Return [x, y] of the center of cell containing provided text 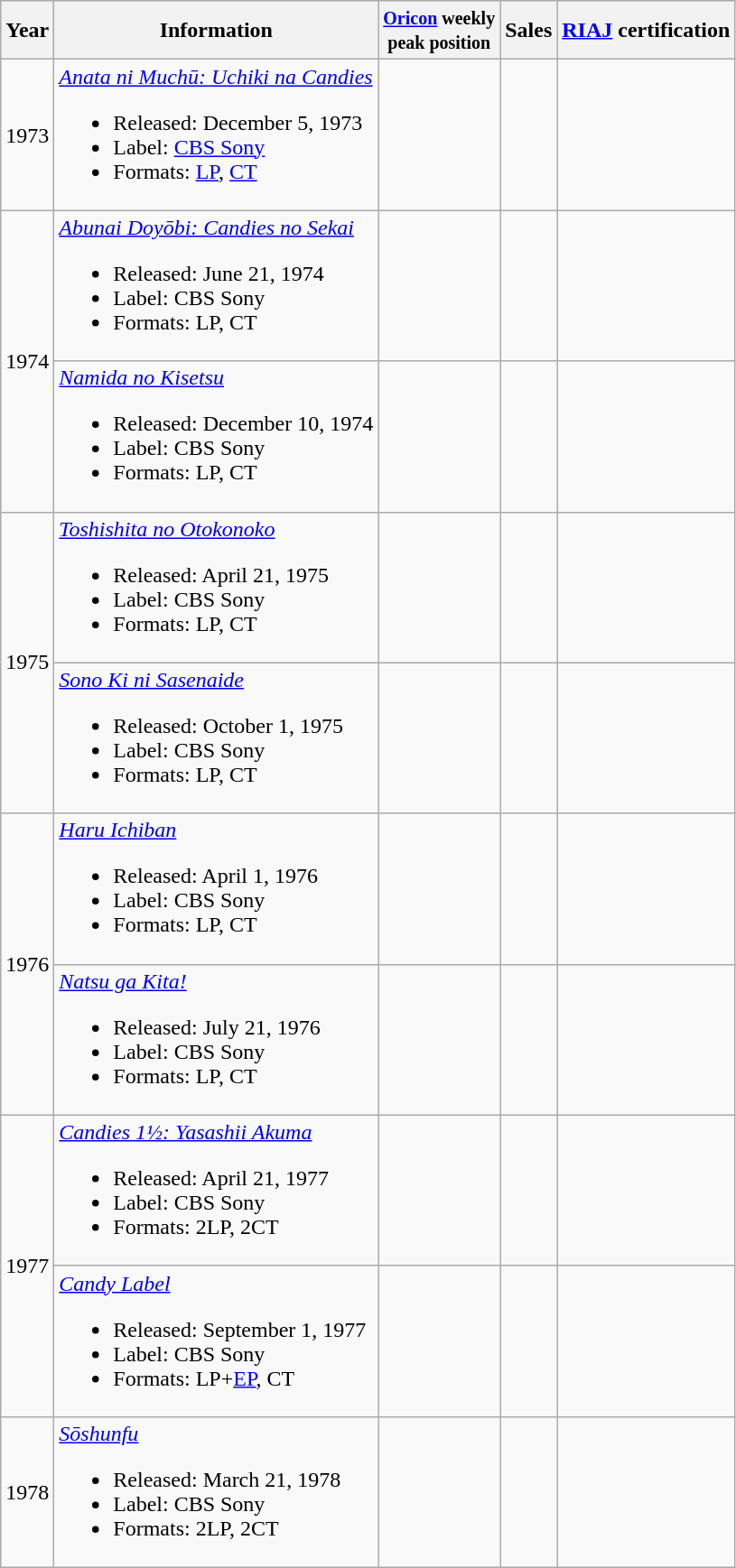
Namida no KisetsuReleased: December 10, 1974Label: CBS SonyFormats: LP, CT [217, 437]
Toshishita no OtokonokoReleased: April 21, 1975Label: CBS SonyFormats: LP, CT [217, 587]
Anata ni Muchū: Uchiki na CandiesReleased: December 5, 1973Label: CBS SonyFormats: LP, CT [217, 135]
1978 [27, 1491]
1973 [27, 135]
SōshunfuReleased: March 21, 1978Label: CBS SonyFormats: 2LP, 2CT [217, 1491]
Haru IchibanReleased: April 1, 1976Label: CBS SonyFormats: LP, CT [217, 888]
1975 [27, 663]
1977 [27, 1266]
Sono Ki ni SasenaideReleased: October 1, 1975Label: CBS SonyFormats: LP, CT [217, 738]
Sales [529, 31]
1976 [27, 964]
Candies 1½: Yasashii AkumaReleased: April 21, 1977Label: CBS SonyFormats: 2LP, 2CT [217, 1190]
Oricon weeklypeak position [439, 31]
RIAJ certification [647, 31]
Abunai Doyōbi: Candies no SekaiReleased: June 21, 1974Label: CBS SonyFormats: LP, CT [217, 285]
1974 [27, 361]
Candy LabelReleased: September 1, 1977Label: CBS SonyFormats: LP+EP, CT [217, 1341]
Natsu ga Kita!Released: July 21, 1976Label: CBS SonyFormats: LP, CT [217, 1040]
Information [217, 31]
Year [27, 31]
